Find where the given text appears and provide that cell's center as [X, Y] coordinate. 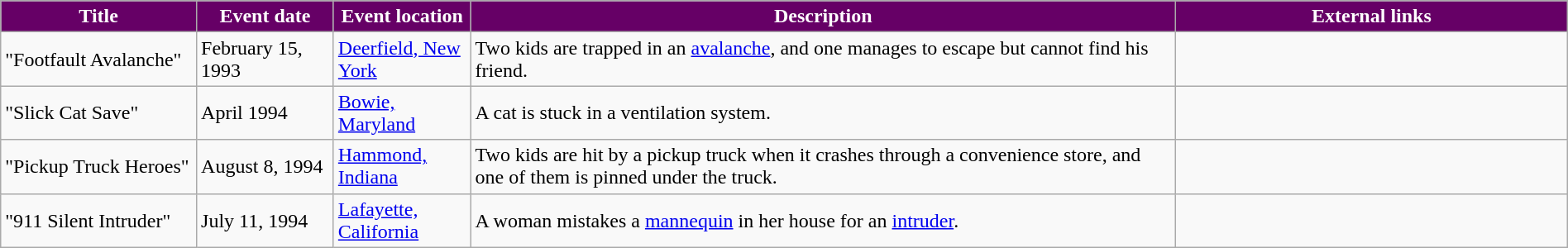
Two kids are trapped in an avalanche, and one manages to escape but cannot find his friend. [824, 60]
Title [99, 17]
"911 Silent Intruder" [99, 220]
Hammond, Indiana [402, 167]
February 15, 1993 [265, 60]
Lafayette, California [402, 220]
A cat is stuck in a ventilation system. [824, 112]
Two kids are hit by a pickup truck when it crashes through a convenience store, and one of them is pinned under the truck. [824, 167]
Event date [265, 17]
April 1994 [265, 112]
Bowie, Maryland [402, 112]
July 11, 1994 [265, 220]
Event location [402, 17]
Description [824, 17]
A woman mistakes a mannequin in her house for an intruder. [824, 220]
Deerfield, New York [402, 60]
"Footfault Avalanche" [99, 60]
August 8, 1994 [265, 167]
"Pickup Truck Heroes" [99, 167]
"Slick Cat Save" [99, 112]
External links [1372, 17]
